Detect which cell encompasses the target text, then output its (x, y) center coordinate. 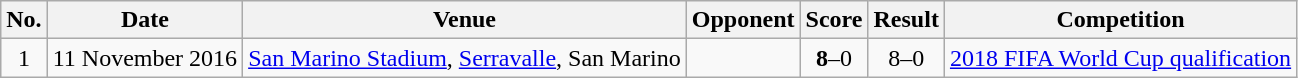
Opponent (743, 20)
Venue (465, 20)
2018 FIFA World Cup qualification (1120, 58)
11 November 2016 (144, 58)
No. (24, 20)
Score (834, 20)
Competition (1120, 20)
Date (144, 20)
Result (906, 20)
San Marino Stadium, Serravalle, San Marino (465, 58)
1 (24, 58)
